Identify which cell holds the provided text, then report its (X, Y) central coordinate. 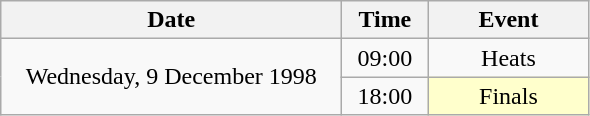
Date (172, 20)
18:00 (385, 96)
Heats (508, 58)
09:00 (385, 58)
Wednesday, 9 December 1998 (172, 77)
Finals (508, 96)
Event (508, 20)
Time (385, 20)
